Provide the [X, Y] coordinate of the cell's center where the given text is located.  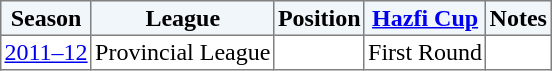
First Round [425, 52]
Provincial League [182, 52]
Season [46, 18]
Hazfi Cup [425, 18]
2011–12 [46, 52]
Notes [518, 18]
Position [319, 18]
League [182, 18]
